Pinpoint the cell where the given text exists, returning its [X, Y] midpoint coordinate. 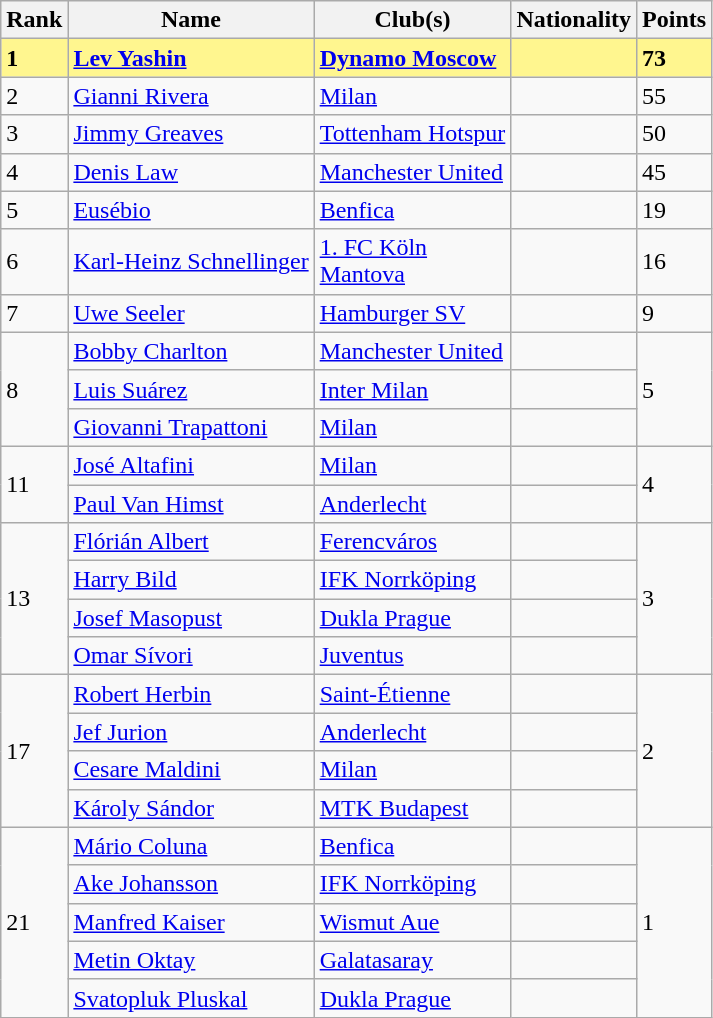
Jimmy Greaves [191, 134]
11 [34, 484]
Hamburger SV [412, 313]
Omar Sívori [191, 656]
Mário Coluna [191, 846]
17 [34, 751]
Jef Jurion [191, 732]
Tottenham Hotspur [412, 134]
Luis Suárez [191, 389]
Nationality [574, 20]
MTK Budapest [412, 808]
45 [674, 172]
Karl-Heinz Schnellinger [191, 262]
50 [674, 134]
Lev Yashin [191, 58]
Galatasaray [412, 960]
Paul Van Himst [191, 503]
Svatopluk Pluskal [191, 998]
Cesare Maldini [191, 770]
Wismut Aue [412, 922]
Inter Milan [412, 389]
8 [34, 389]
21 [34, 922]
Name [191, 20]
Club(s) [412, 20]
13 [34, 599]
Points [674, 20]
Eusébio [191, 210]
73 [674, 58]
Rank [34, 20]
Károly Sándor [191, 808]
Juventus [412, 656]
Giovanni Trapattoni [191, 427]
Saint-Étienne [412, 694]
55 [674, 96]
Gianni Rivera [191, 96]
Ferencváros [412, 542]
9 [674, 313]
Bobby Charlton [191, 351]
José Altafini [191, 465]
Metin Oktay [191, 960]
Ake Johansson [191, 884]
Josef Masopust [191, 618]
Flórián Albert [191, 542]
6 [34, 262]
Manfred Kaiser [191, 922]
Robert Herbin [191, 694]
16 [674, 262]
1. FC Köln Mantova [412, 262]
7 [34, 313]
19 [674, 210]
Denis Law [191, 172]
Harry Bild [191, 580]
Uwe Seeler [191, 313]
Dynamo Moscow [412, 58]
